For the text-containing cell, return its midpoint in (x, y) coordinate format. 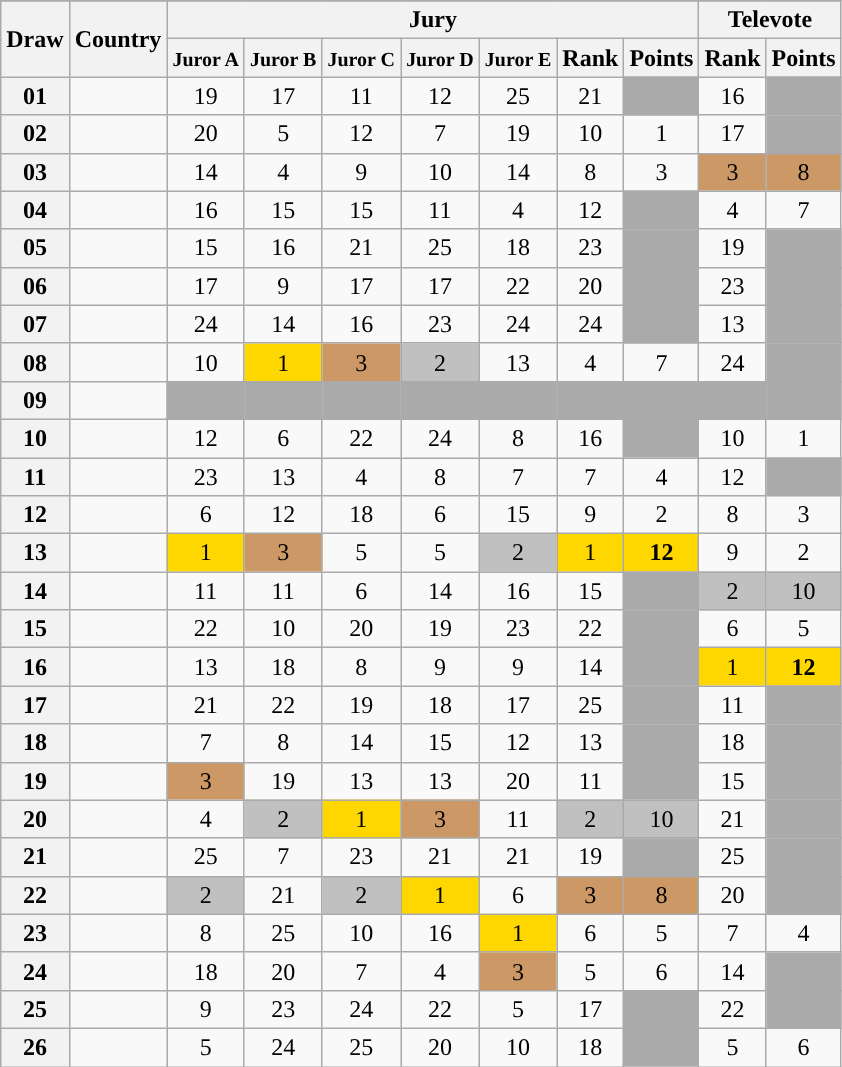
26 (35, 1047)
08 (35, 362)
01 (35, 96)
Televote (770, 20)
Juror E (518, 58)
09 (35, 400)
Juror D (440, 58)
Draw (35, 39)
07 (35, 324)
Juror C (362, 58)
06 (35, 286)
05 (35, 248)
03 (35, 172)
04 (35, 210)
02 (35, 134)
Jury (433, 20)
Country (118, 39)
Juror B (283, 58)
Juror A (206, 58)
